Search for the cell housing the specified text and yield its (X, Y) center coordinate. 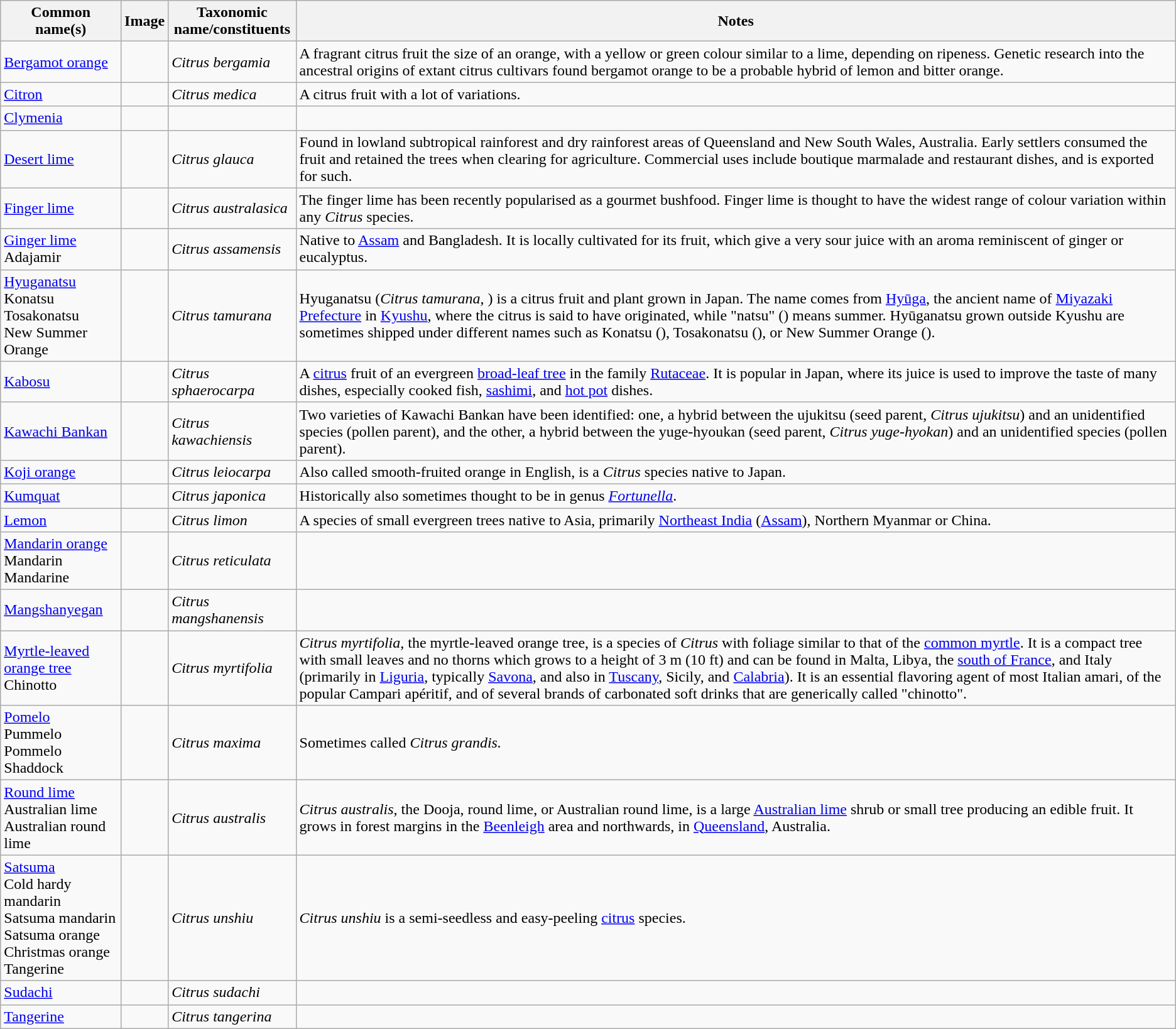
Also called smooth-fruited orange in English, is a Citrus species native to Japan. (736, 472)
Historically also sometimes thought to be in genus Fortunella. (736, 496)
Round limeAustralian limeAustralian round lime (61, 818)
Citrus sudachi (232, 993)
Finger lime (61, 209)
Kumquat (61, 496)
HyuganatsuKonatsuTosakonatsuNew Summer Orange (61, 315)
Image (144, 21)
Citrus mangshanensis (232, 611)
Citrus sphaerocarpa (232, 382)
Taxonomicname/constituents (232, 21)
Bergamot orange (61, 62)
Citrus bergamia (232, 62)
Commonname(s) (61, 21)
Tangerine (61, 1016)
Koji orange (61, 472)
Ginger limeAdajamir (61, 249)
Clymenia (61, 118)
PomeloPummeloPommeloShaddock (61, 743)
Citrus australis (232, 818)
Lemon (61, 520)
Citrus reticulata (232, 561)
Sudachi (61, 993)
Kabosu (61, 382)
Citrus myrtifolia (232, 668)
Citrus australasica (232, 209)
Citrus limon (232, 520)
Desert lime (61, 159)
Notes (736, 21)
Citrus assamensis (232, 249)
SatsumaCold hardy mandarinSatsuma mandarinSatsuma orangeChristmas orangeTangerine (61, 918)
Mangshanyegan (61, 611)
Citrus tamurana (232, 315)
Kawachi Bankan (61, 431)
Citrus kawachiensis (232, 431)
Citrus unshiu (232, 918)
Citrus tangerina (232, 1016)
Myrtle-leaved orange treeChinotto (61, 668)
A citrus fruit with a lot of variations. (736, 94)
Citrus glauca (232, 159)
Citrus maxima (232, 743)
Sometimes called Citrus grandis. (736, 743)
Citrus leiocarpa (232, 472)
Citron (61, 94)
A species of small evergreen trees native to Asia, primarily Northeast India (Assam), Northern Myanmar or China. (736, 520)
Citrus medica (232, 94)
Citrus japonica (232, 496)
Citrus unshiu is a semi-seedless and easy-peeling citrus species. (736, 918)
Mandarin orangeMandarinMandarine (61, 561)
